Return [X, Y] of the center of cell containing provided text 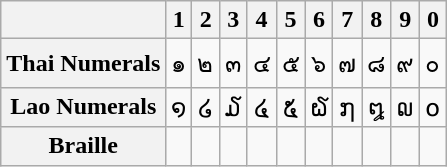
໗ [348, 107]
໙ [406, 107]
๔ [262, 64]
๓ [233, 64]
4 [262, 20]
Lao Numerals [84, 107]
໘ [376, 107]
๑ [179, 64]
໕ [290, 107]
๕ [290, 64]
໔ [262, 107]
7 [348, 20]
๗ [348, 64]
໓ [233, 107]
2 [206, 20]
๖ [319, 64]
๒ [206, 64]
8 [376, 20]
໐ [433, 107]
9 [406, 20]
໒ [206, 107]
๐ [433, 64]
๙ [406, 64]
໑ [179, 107]
Thai Numerals [84, 64]
๘ [376, 64]
1 [179, 20]
5 [290, 20]
Braille [84, 146]
0 [433, 20]
6 [319, 20]
໖ [319, 107]
3 [233, 20]
